Return the (x, y) coordinate for the center point of the cell that contains the specified text.  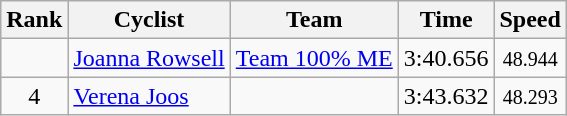
Cyclist (149, 20)
Team (314, 20)
Team 100% ME (314, 58)
4 (34, 96)
Verena Joos (149, 96)
3:40.656 (446, 58)
Joanna Rowsell (149, 58)
3:43.632 (446, 96)
48.293 (530, 96)
48.944 (530, 58)
Rank (34, 20)
Speed (530, 20)
Time (446, 20)
